From the cell containing the given text, extract its center point as [X, Y] coordinate. 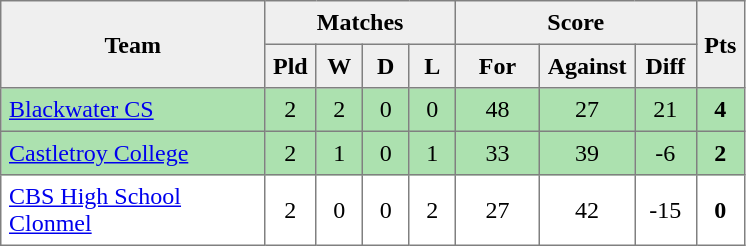
Pld [290, 66]
33 [497, 153]
48 [497, 110]
-15 [666, 210]
Matches [360, 23]
Castletroy College [133, 153]
L [432, 66]
Pts [720, 44]
Blackwater CS [133, 110]
Score [576, 23]
D [385, 66]
-6 [666, 153]
4 [720, 110]
Team [133, 44]
For [497, 66]
39 [586, 153]
Diff [666, 66]
CBS High School Clonmel [133, 210]
42 [586, 210]
Against [586, 66]
W [339, 66]
21 [666, 110]
